Return the (X, Y) coordinate for the center point of the cell that contains the specified text.  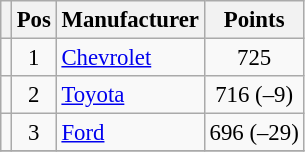
Points (254, 20)
Manufacturer (130, 20)
2 (34, 95)
1 (34, 58)
Toyota (130, 95)
725 (254, 58)
Ford (130, 133)
696 (–29) (254, 133)
716 (–9) (254, 95)
Chevrolet (130, 58)
3 (34, 133)
Pos (34, 20)
